For the text-containing cell, return its midpoint in (X, Y) coordinate format. 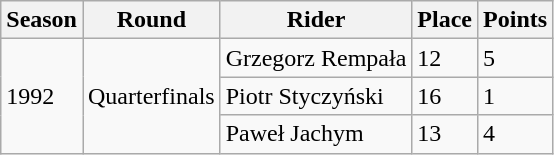
13 (445, 134)
Paweł Jachym (316, 134)
Round (151, 20)
4 (516, 134)
Season (42, 20)
Quarterfinals (151, 96)
16 (445, 96)
5 (516, 58)
1 (516, 96)
Place (445, 20)
Grzegorz Rempała (316, 58)
Piotr Styczyński (316, 96)
12 (445, 58)
1992 (42, 96)
Rider (316, 20)
Points (516, 20)
